Provide the [x, y] coordinate of the cell's center where the given text is located.  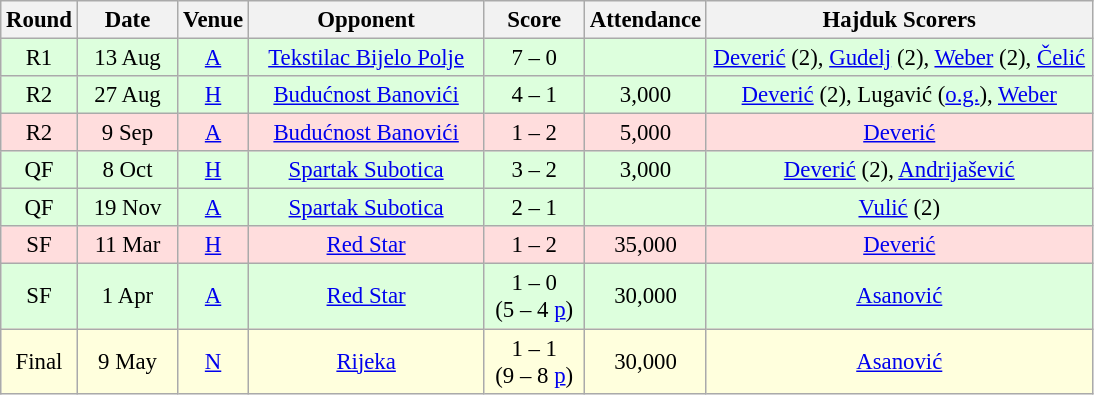
Score [534, 20]
Tekstilac Bijelo Polje [366, 58]
Deverić (2), Andrijašević [899, 170]
1 – 0(5 – 4 p) [534, 296]
Deverić (2), Lugavić (o.g.), Weber [899, 95]
27 Aug [128, 95]
Round [39, 20]
13 Aug [128, 58]
Hajduk Scorers [899, 20]
Rijeka [366, 362]
Attendance [646, 20]
19 Nov [128, 208]
2 – 1 [534, 208]
Venue [214, 20]
7 – 0 [534, 58]
N [214, 362]
Deverić (2), Gudelj (2), Weber (2), Čelić [899, 58]
4 – 1 [534, 95]
R1 [39, 58]
Vulić (2) [899, 208]
5,000 [646, 133]
9 Sep [128, 133]
Opponent [366, 20]
8 Oct [128, 170]
35,000 [646, 245]
Final [39, 362]
1 – 1(9 – 8 p) [534, 362]
3 – 2 [534, 170]
1 Apr [128, 296]
9 May [128, 362]
Date [128, 20]
11 Mar [128, 245]
